Search for the cell housing the specified text and yield its (x, y) center coordinate. 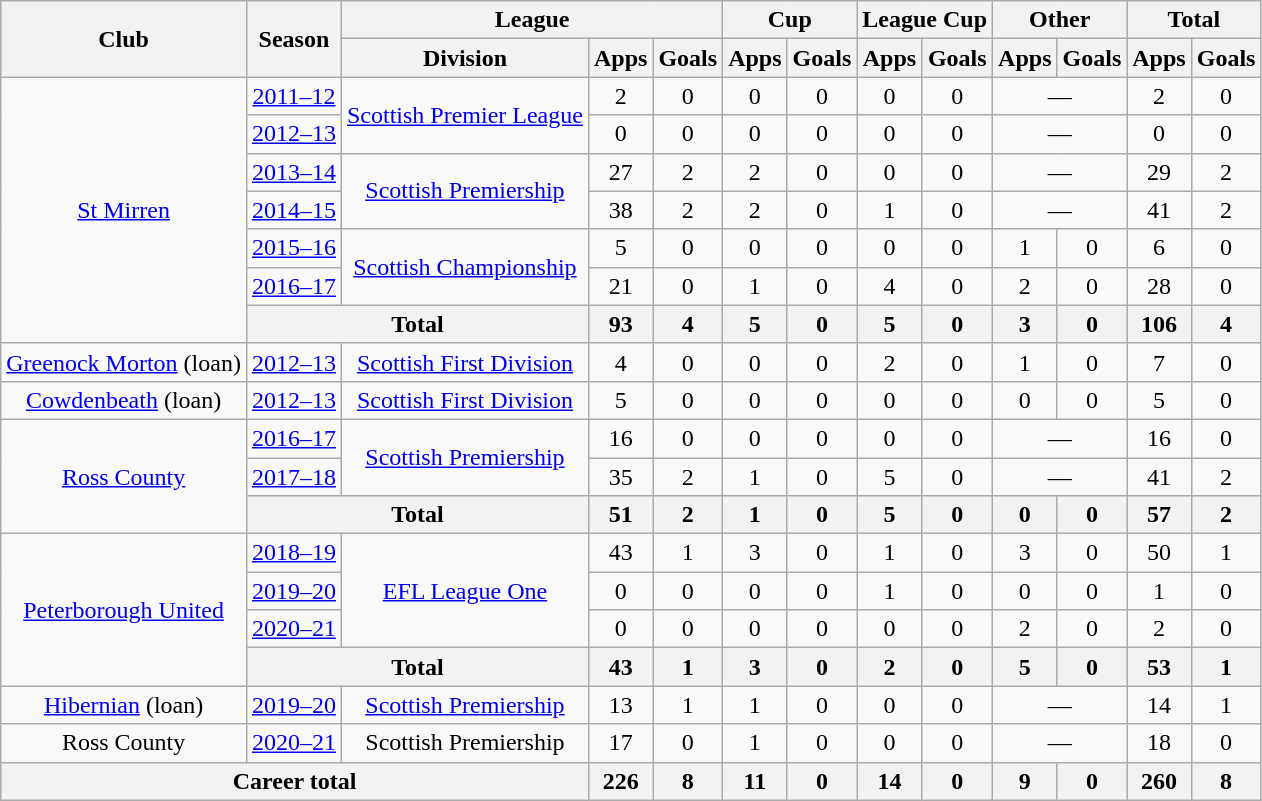
29 (1159, 172)
Career total (295, 781)
6 (1159, 248)
17 (620, 743)
Cowdenbeath (loan) (124, 400)
Other (1060, 20)
35 (620, 477)
Hibernian (loan) (124, 705)
93 (620, 324)
27 (620, 172)
50 (1159, 553)
51 (620, 515)
2011–12 (294, 96)
7 (1159, 362)
2018–19 (294, 553)
Division (464, 58)
Scottish Championship (464, 267)
Club (124, 39)
11 (755, 781)
EFL League One (464, 591)
Scottish Premier League (464, 115)
Peterborough United (124, 610)
St Mirren (124, 210)
21 (620, 286)
9 (1025, 781)
18 (1159, 743)
226 (620, 781)
53 (1159, 667)
Season (294, 39)
106 (1159, 324)
57 (1159, 515)
Greenock Morton (loan) (124, 362)
2017–18 (294, 477)
2013–14 (294, 172)
260 (1159, 781)
2015–16 (294, 248)
Cup (790, 20)
28 (1159, 286)
13 (620, 705)
2014–15 (294, 210)
38 (620, 210)
League Cup (925, 20)
League (532, 20)
